For the text-containing cell, return its midpoint in [x, y] coordinate format. 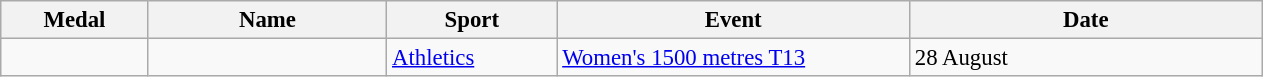
28 August [1086, 58]
Name [268, 20]
Women's 1500 metres T13 [734, 58]
Sport [472, 20]
Date [1086, 20]
Event [734, 20]
Medal [74, 20]
Athletics [472, 58]
